Extract the [X, Y] coordinate from the center of the cell holding the provided text.  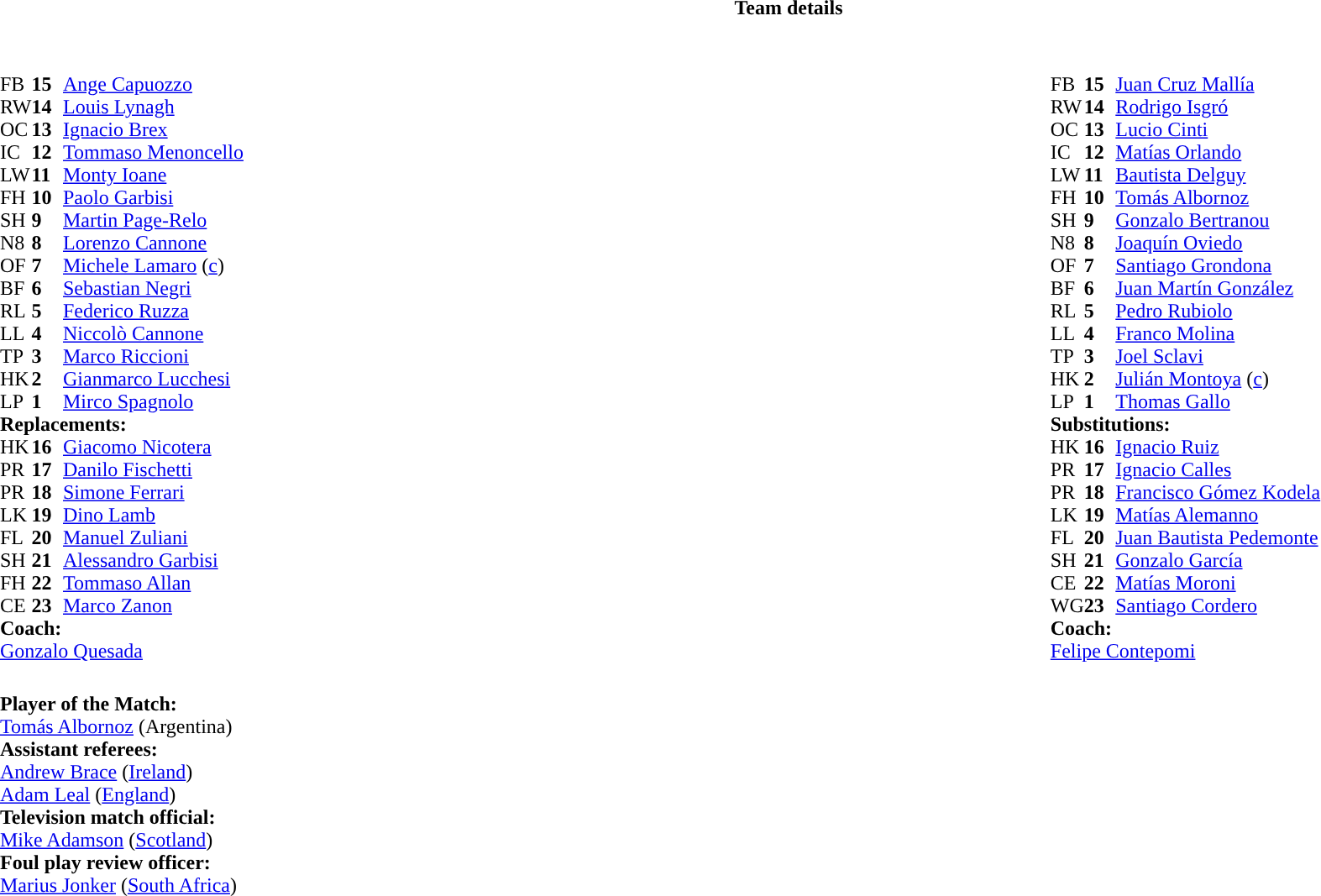
Michele Lamaro (c) [153, 265]
Substitutions: [1186, 425]
Julián Montoya (c) [1218, 380]
Franco Molina [1218, 334]
Matías Moroni [1218, 583]
Santiago Grondona [1218, 265]
Alessandro Garbisi [153, 561]
Marco Riccioni [153, 356]
Simone Ferrari [153, 492]
Lorenzo Cannone [153, 244]
Francisco Gómez Kodela [1218, 492]
Ange Capuozzo [153, 84]
Juan Bautista Pedemonte [1218, 537]
Tomás Albornoz [1218, 198]
Louis Lynagh [153, 107]
Manuel Zuliani [153, 537]
Gonzalo Bertranou [1218, 220]
Gianmarco Lucchesi [153, 380]
Felipe Contepomi [1186, 652]
Sebastian Negri [153, 289]
Juan Martín González [1218, 289]
Joel Sclavi [1218, 356]
Matías Orlando [1218, 153]
Ignacio Calles [1218, 470]
Gonzalo García [1218, 561]
Martin Page-Relo [153, 220]
Lucio Cinti [1218, 129]
Juan Cruz Mallía [1218, 84]
Rodrigo Isgró [1218, 107]
Joaquín Oviedo [1218, 244]
Paolo Garbisi [153, 198]
Ignacio Ruiz [1218, 447]
Dino Lamb [153, 516]
Danilo Fischetti [153, 470]
Federico Ruzza [153, 311]
Marco Zanon [153, 606]
Matías Alemanno [1218, 516]
Giacomo Nicotera [153, 447]
Monty Ioane [153, 175]
Pedro Rubiolo [1218, 311]
Santiago Cordero [1218, 606]
Mirco Spagnolo [153, 401]
Tommaso Allan [153, 583]
Thomas Gallo [1218, 401]
Bautista Delguy [1218, 175]
Niccolò Cannone [153, 334]
WG [1067, 606]
Ignacio Brex [153, 129]
Replacements: [122, 425]
Gonzalo Quesada [122, 652]
Tommaso Menoncello [153, 153]
